Find where the given text appears and provide that cell's center as [x, y] coordinate. 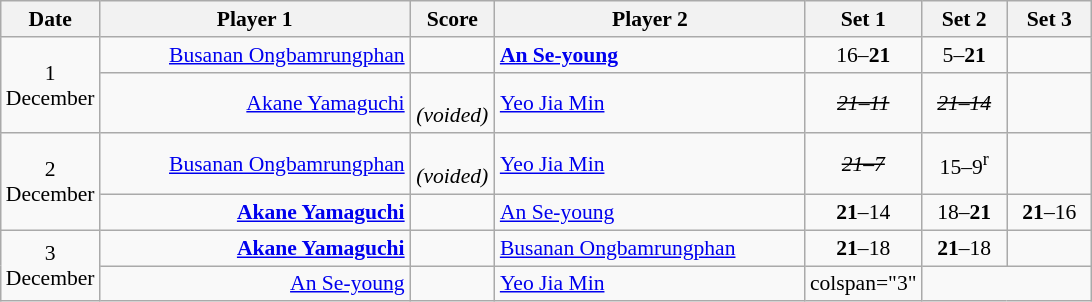
5–21 [964, 55]
21–11 [864, 102]
3 December [50, 266]
colspan="3" [864, 284]
18–21 [964, 213]
Set 2 [964, 19]
2 December [50, 182]
Score [452, 19]
15–9r [964, 164]
Player 1 [255, 19]
16–21 [864, 55]
Date [50, 19]
Player 2 [650, 19]
Set 1 [864, 19]
21–7 [864, 164]
1 December [50, 86]
21–16 [1050, 213]
Set 3 [1050, 19]
